Find where the given text appears and provide that cell's center as (x, y) coordinate. 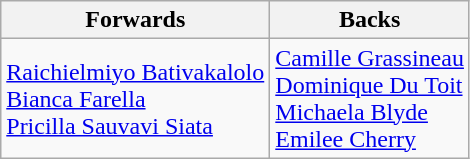
Raichielmiyo Bativakalolo Bianca Farella Pricilla Sauvavi Siata (136, 98)
Forwards (136, 20)
Backs (370, 20)
Camille Grassineau Dominique Du Toit Michaela Blyde Emilee Cherry (370, 98)
